Return the [X, Y] coordinate for the center point of the cell that contains the specified text.  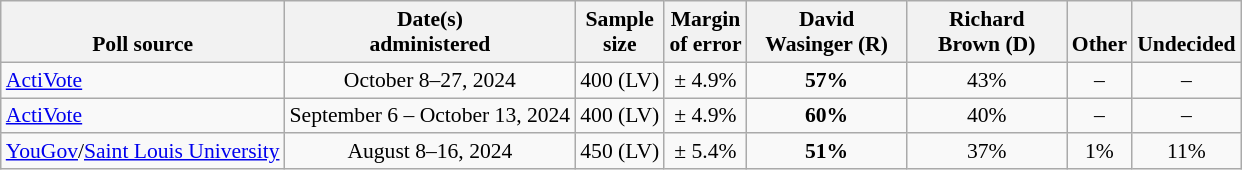
Other [1100, 32]
11% [1186, 152]
450 (LV) [620, 152]
October 8–27, 2024 [430, 80]
Marginof error [705, 32]
RichardBrown (D) [987, 32]
57% [827, 80]
Poll source [143, 32]
51% [827, 152]
37% [987, 152]
40% [987, 116]
1% [1100, 152]
± 5.4% [705, 152]
43% [987, 80]
Date(s)administered [430, 32]
60% [827, 116]
Samplesize [620, 32]
September 6 – October 13, 2024 [430, 116]
Undecided [1186, 32]
YouGov/Saint Louis University [143, 152]
August 8–16, 2024 [430, 152]
DavidWasinger (R) [827, 32]
